Find where the given text appears and provide that cell's center as [X, Y] coordinate. 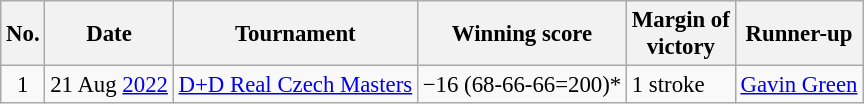
1 stroke [680, 85]
1 [23, 85]
Margin ofvictory [680, 34]
Runner-up [799, 34]
Tournament [295, 34]
21 Aug 2022 [109, 85]
−16 (68-66-66=200)* [522, 85]
Gavin Green [799, 85]
Winning score [522, 34]
Date [109, 34]
D+D Real Czech Masters [295, 85]
No. [23, 34]
